Detect which cell encompasses the target text, then output its [X, Y] center coordinate. 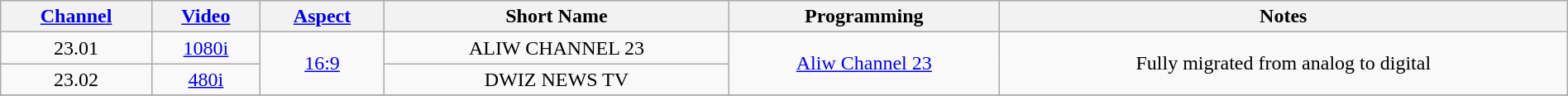
23.01 [76, 48]
Aspect [322, 17]
23.02 [76, 79]
Video [205, 17]
16:9 [322, 64]
Notes [1284, 17]
Programming [863, 17]
Aliw Channel 23 [863, 64]
ALIW CHANNEL 23 [557, 48]
1080i [205, 48]
Short Name [557, 17]
480i [205, 79]
Channel [76, 17]
DWIZ NEWS TV [557, 79]
Fully migrated from analog to digital [1284, 64]
